Determine the (X, Y) coordinate at the center of the cell enclosing the given text.  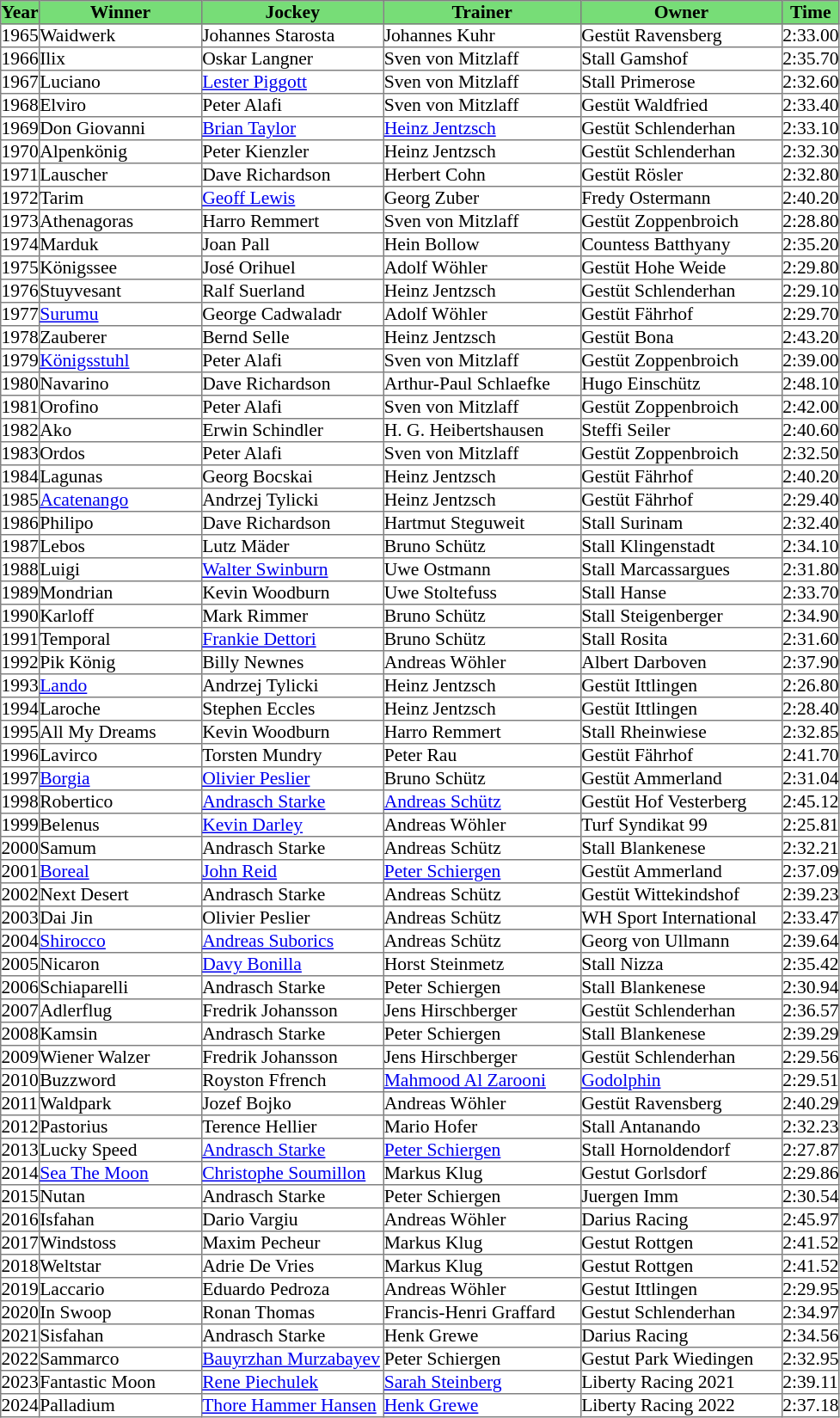
Thore Hammer Hansen (292, 1405)
Sammarco (120, 1359)
2020 (21, 1312)
1990 (21, 616)
2:29.40 (810, 500)
Gestüt Bona (681, 337)
1996 (21, 755)
2:33.00 (810, 36)
Gestut Schlenderhan (681, 1312)
Stall Marcassargues (681, 569)
Godolphin (681, 1080)
Belenus (120, 826)
2:39.23 (810, 894)
2017 (21, 1243)
1980 (21, 384)
2010 (21, 1080)
Ako (120, 430)
Königssee (120, 268)
Surumu (120, 315)
John Reid (292, 872)
1967 (21, 83)
2:39.11 (810, 1383)
Georg Zuber (482, 198)
Adrie De Vries (292, 1266)
Zauberer (120, 337)
Georg von Ullmann (681, 941)
2018 (21, 1266)
2:29.56 (810, 1058)
Windstoss (120, 1243)
Lando (120, 686)
Brian Taylor (292, 129)
Luigi (120, 569)
Sarah Steinberg (482, 1383)
Mondrian (120, 593)
Stall Gamshof (681, 58)
2:39.00 (810, 361)
Uwe Ostmann (482, 569)
2:35.70 (810, 58)
Pik König (120, 662)
1969 (21, 129)
1974 (21, 244)
1999 (21, 826)
Stephen Eccles (292, 709)
2:33.40 (810, 105)
Alpenkönig (120, 151)
2:45.97 (810, 1219)
2:34.10 (810, 547)
Königsstuhl (120, 361)
Jockey (292, 12)
Uwe Stoltefuss (482, 593)
George Cadwaladr (292, 315)
Eduardo Pedroza (292, 1290)
2:32.23 (810, 1126)
Boreal (120, 872)
2:41.70 (810, 755)
1992 (21, 662)
Royston Ffrench (292, 1080)
Stall Nizza (681, 965)
Andreas Suborics (292, 941)
2015 (21, 1197)
Jozef Bojko (292, 1104)
2:39.64 (810, 941)
2023 (21, 1383)
All My Dreams (120, 733)
Lutz Mäder (292, 547)
Adlerflug (120, 1011)
Stall Rheinwiese (681, 733)
Samum (120, 848)
Georg Bocskai (292, 476)
2012 (21, 1126)
2:31.04 (810, 779)
1982 (21, 430)
Rene Piechulek (292, 1383)
2021 (21, 1336)
1993 (21, 686)
2:29.86 (810, 1173)
1984 (21, 476)
1975 (21, 268)
1991 (21, 640)
WH Sport International (681, 918)
Borgia (120, 779)
2014 (21, 1173)
In Swoop (120, 1312)
Joan Pall (292, 244)
Don Giovanni (120, 129)
Hein Bollow (482, 244)
2007 (21, 1011)
1979 (21, 361)
Oskar Langner (292, 58)
Dario Vargiu (292, 1219)
Lavirco (120, 755)
Stall Primerose (681, 83)
1987 (21, 547)
Elviro (120, 105)
Mario Hofer (482, 1126)
2:33.47 (810, 918)
2:37.18 (810, 1405)
Torsten Mundry (292, 755)
Fredy Ostermann (681, 198)
2:34.97 (810, 1312)
1977 (21, 315)
1985 (21, 500)
Pastorius (120, 1126)
1968 (21, 105)
2:30.94 (810, 987)
2:35.42 (810, 965)
Lebos (120, 547)
Gestüt Waldfried (681, 105)
Gestüt Hohe Weide (681, 268)
Albert Darboven (681, 662)
2:29.80 (810, 268)
Acatenango (120, 500)
Gestut Ittlingen (681, 1290)
Davy Bonilla (292, 965)
Mark Rimmer (292, 616)
2001 (21, 872)
Johannes Starosta (292, 36)
1973 (21, 222)
Frankie Dettori (292, 640)
2:32.30 (810, 151)
Steffi Seiler (681, 430)
Billy Newnes (292, 662)
Philipo (120, 523)
Next Desert (120, 894)
2000 (21, 848)
2:32.21 (810, 848)
Maxim Pecheur (292, 1243)
1978 (21, 337)
2:34.90 (810, 616)
Stall Rosita (681, 640)
2:48.10 (810, 384)
Owner (681, 12)
Bauyrzhan Murzabayev (292, 1359)
Christophe Soumillon (292, 1173)
Stall Hanse (681, 593)
2:32.60 (810, 83)
2003 (21, 918)
Gestut Park Wiedingen (681, 1359)
Tarim (120, 198)
2:42.00 (810, 408)
Orofino (120, 408)
2022 (21, 1359)
2:25.81 (810, 826)
2:40.60 (810, 430)
Year (21, 12)
Kamsin (120, 1034)
2:29.95 (810, 1290)
1981 (21, 408)
Nicaron (120, 965)
2:31.80 (810, 569)
Sisfahan (120, 1336)
Mahmood Al Zarooni (482, 1080)
1988 (21, 569)
Marduk (120, 244)
2:29.51 (810, 1080)
Temporal (120, 640)
Robertico (120, 801)
2:27.87 (810, 1151)
2:34.56 (810, 1336)
Palladium (120, 1405)
Waidwerk (120, 36)
1966 (21, 58)
Francis-Henri Graffard (482, 1312)
Karloff (120, 616)
Fantastic Moon (120, 1383)
Gestüt Wittekindshof (681, 894)
Navarino (120, 384)
2:37.09 (810, 872)
H. G. Heibertshausen (482, 430)
Gestüt Hof Vesterberg (681, 801)
1971 (21, 175)
Athenagoras (120, 222)
Weltstar (120, 1266)
Schiaparelli (120, 987)
Liberty Racing 2022 (681, 1405)
2:45.12 (810, 801)
2:28.40 (810, 709)
Arthur-Paul Schlaefke (482, 384)
Stall Hornoldendorf (681, 1151)
Buzzword (120, 1080)
2:37.90 (810, 662)
2:36.57 (810, 1011)
2:26.80 (810, 686)
Laroche (120, 709)
Bernd Selle (292, 337)
2:32.80 (810, 175)
Waldpark (120, 1104)
1970 (21, 151)
Gestut Gorlsdorf (681, 1173)
Stall Klingenstadt (681, 547)
Liberty Racing 2021 (681, 1383)
Trainer (482, 12)
Dai Jin (120, 918)
2:28.80 (810, 222)
José Orihuel (292, 268)
1965 (21, 36)
2019 (21, 1290)
Gestüt Rösler (681, 175)
1989 (21, 593)
Lagunas (120, 476)
Hartmut Steguweit (482, 523)
Peter Rau (482, 755)
Isfahan (120, 1219)
Ralf Suerland (292, 291)
Lucky Speed (120, 1151)
1994 (21, 709)
2:33.10 (810, 129)
Geoff Lewis (292, 198)
Juergen Imm (681, 1197)
Stall Steigenberger (681, 616)
Herbert Cohn (482, 175)
2009 (21, 1058)
Countess Batthyany (681, 244)
Sea The Moon (120, 1173)
Hugo Einschütz (681, 384)
2024 (21, 1405)
1995 (21, 733)
2:39.29 (810, 1034)
Ilix (120, 58)
Terence Hellier (292, 1126)
Lester Piggott (292, 83)
Peter Kienzler (292, 151)
Stuyvesant (120, 291)
Johannes Kuhr (482, 36)
Luciano (120, 83)
2:35.20 (810, 244)
1998 (21, 801)
Ronan Thomas (292, 1312)
2011 (21, 1104)
2013 (21, 1151)
Lauscher (120, 175)
1972 (21, 198)
Nutan (120, 1197)
2006 (21, 987)
2016 (21, 1219)
Wiener Walzer (120, 1058)
Winner (120, 12)
1986 (21, 523)
1997 (21, 779)
2002 (21, 894)
2:29.10 (810, 291)
1976 (21, 291)
2:32.95 (810, 1359)
2:32.50 (810, 454)
Turf Syndikat 99 (681, 826)
2:43.20 (810, 337)
2005 (21, 965)
Stall Surinam (681, 523)
2:32.85 (810, 733)
2:40.29 (810, 1104)
Kevin Darley (292, 826)
2:29.70 (810, 315)
1983 (21, 454)
Time (810, 12)
2008 (21, 1034)
Horst Steinmetz (482, 965)
2:32.40 (810, 523)
Stall Antanando (681, 1126)
Walter Swinburn (292, 569)
Erwin Schindler (292, 430)
Ordos (120, 454)
2:30.54 (810, 1197)
2004 (21, 941)
2:31.60 (810, 640)
Shirocco (120, 941)
2:33.70 (810, 593)
Laccario (120, 1290)
